Determine the (X, Y) coordinate at the center of the cell enclosing the given text.  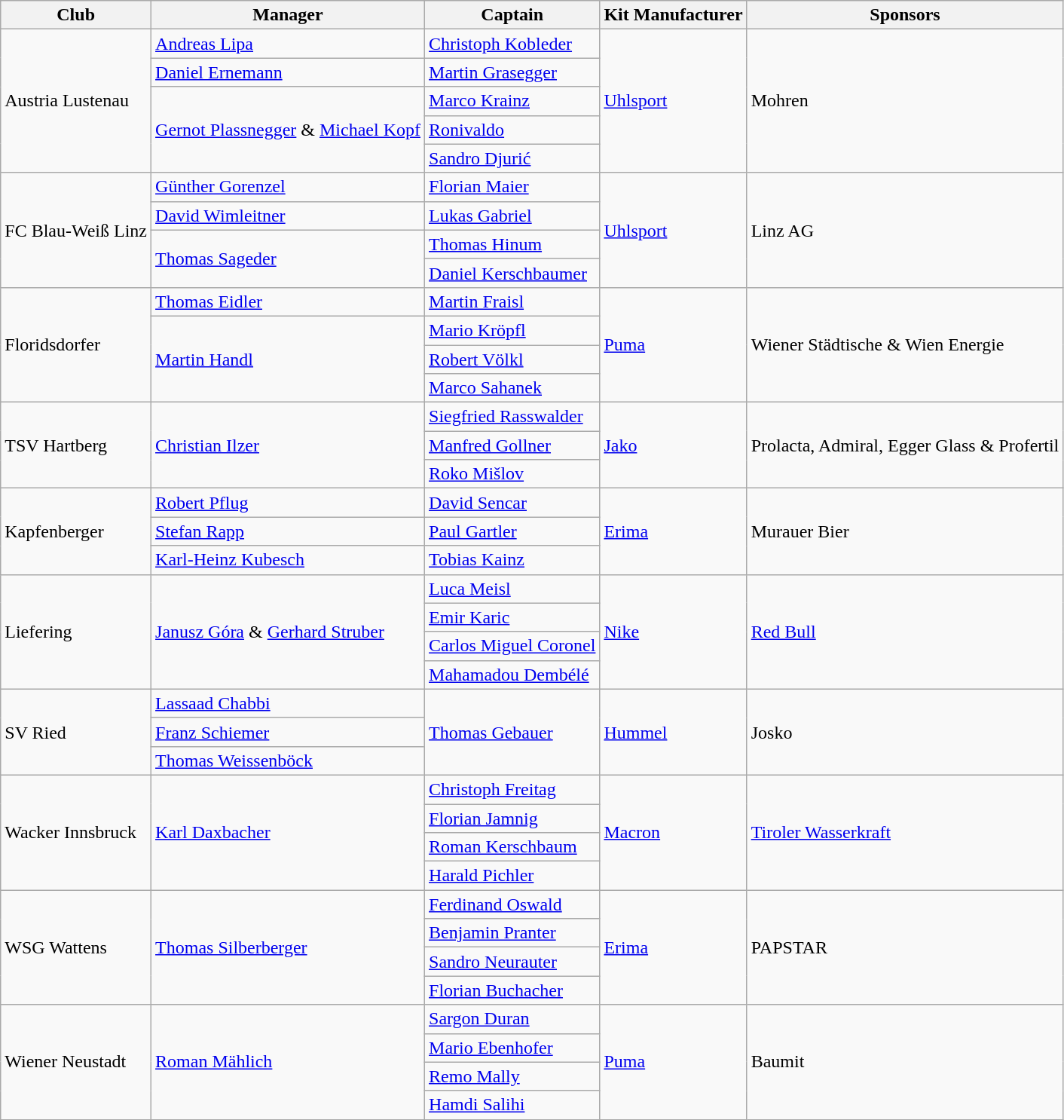
Ferdinand Oswald (512, 904)
Kapfenberger (76, 531)
Hummel (674, 732)
Karl Daxbacher (288, 832)
WSG Wattens (76, 947)
Daniel Kerschbaumer (512, 273)
Linz AG (905, 230)
TSV Hartberg (76, 445)
Thomas Sageder (288, 259)
Robert Völkl (512, 360)
Mario Ebenhofer (512, 1048)
Benjamin Pranter (512, 933)
Marco Sahanek (512, 388)
Remo Mally (512, 1076)
Daniel Ernemann (288, 72)
SV Ried (76, 732)
Christoph Freitag (512, 789)
Austria Lustenau (76, 101)
Florian Jamnig (512, 818)
Roman Mählich (288, 1062)
Red Bull (905, 632)
Wiener Neustadt (76, 1062)
Wiener Städtische & Wien Energie (905, 344)
Thomas Weissenböck (288, 760)
Marco Krainz (512, 101)
Janusz Góra & Gerhard Struber (288, 632)
Floridsdorfer (76, 344)
Karl-Heinz Kubesch (288, 560)
Martin Handl (288, 359)
Lassaad Chabbi (288, 703)
Thomas Hinum (512, 244)
Stefan Rapp (288, 531)
Murauer Bier (905, 531)
Captain (512, 15)
Carlos Miguel Coronel (512, 646)
Robert Pflug (288, 503)
Nike (674, 632)
Thomas Gebauer (512, 732)
Manfred Gollner (512, 445)
Gernot Plassnegger & Michael Kopf (288, 130)
Harald Pichler (512, 876)
Liefering (76, 632)
Mohren (905, 101)
Siegfried Rasswalder (512, 417)
Florian Buchacher (512, 990)
Josko (905, 732)
Mario Kröpfl (512, 330)
Sandro Neurauter (512, 962)
Manager (288, 15)
Günther Gorenzel (288, 187)
Thomas Eidler (288, 301)
Luca Meisl (512, 589)
Franz Schiemer (288, 732)
David Wimleitner (288, 216)
Baumit (905, 1062)
Ronivaldo (512, 130)
Tiroler Wasserkraft (905, 832)
Kit Manufacturer (674, 15)
Roko Mišlov (512, 474)
Sponsors (905, 15)
PAPSTAR (905, 947)
Christian Ilzer (288, 445)
Christoph Kobleder (512, 44)
Sandro Djurić (512, 158)
Tobias Kainz (512, 560)
David Sencar (512, 503)
Roman Kerschbaum (512, 847)
Martin Fraisl (512, 301)
Wacker Innsbruck (76, 832)
Emir Karic (512, 617)
Martin Grasegger (512, 72)
Club (76, 15)
Jako (674, 445)
FC Blau-Weiß Linz (76, 230)
Mahamadou Dembélé (512, 675)
Florian Maier (512, 187)
Hamdi Salihi (512, 1105)
Prolacta, Admiral, Egger Glass & Profertil (905, 445)
Lukas Gabriel (512, 216)
Thomas Silberberger (288, 947)
Macron (674, 832)
Andreas Lipa (288, 44)
Paul Gartler (512, 531)
Sargon Duran (512, 1019)
